Capture the cell that displays the provided text and extract its [x, y] central coordinate. 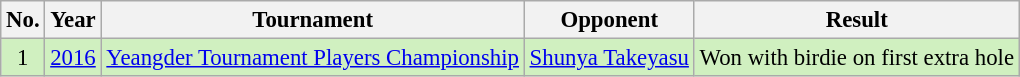
2016 [73, 58]
Shunya Takeyasu [609, 58]
Yeangder Tournament Players Championship [312, 58]
Won with birdie on first extra hole [856, 58]
Year [73, 20]
No. [23, 20]
1 [23, 58]
Tournament [312, 20]
Opponent [609, 20]
Result [856, 20]
